Provide the [X, Y] coordinate of the cell's center where the given text is located.  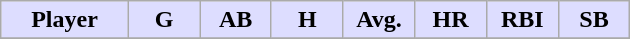
Avg. [379, 20]
Player [64, 20]
SB [594, 20]
RBI [522, 20]
HR [451, 20]
G [164, 20]
AB [236, 20]
H [307, 20]
